Return [x, y] of the center of cell containing provided text 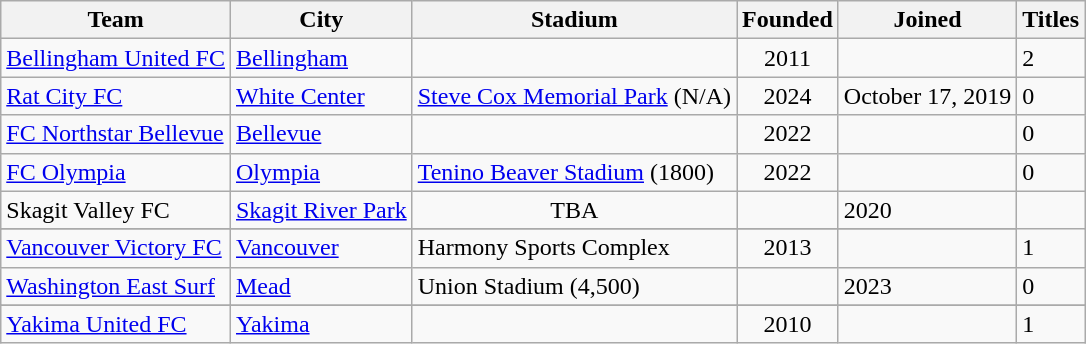
Bellevue [321, 134]
Skagit River Park [321, 210]
Rat City FC [116, 96]
2011 [788, 58]
Harmony Sports Complex [574, 248]
Titles [1051, 20]
Olympia [321, 172]
City [321, 20]
Union Stadium (4,500) [574, 286]
Vancouver Victory FC [116, 248]
Yakima [321, 324]
Yakima United FC [116, 324]
2020 [927, 210]
October 17, 2019 [927, 96]
White Center [321, 96]
Team [116, 20]
Founded [788, 20]
Joined [927, 20]
Tenino Beaver Stadium (1800) [574, 172]
Bellingham [321, 58]
Skagit Valley FC [116, 210]
FC Olympia [116, 172]
Washington East Surf [116, 286]
2010 [788, 324]
2023 [927, 286]
Vancouver [321, 248]
Bellingham United FC [116, 58]
Mead [321, 286]
2024 [788, 96]
Steve Cox Memorial Park (N/A) [574, 96]
2 [1051, 58]
Stadium [574, 20]
TBA [574, 210]
2013 [788, 248]
FC Northstar Bellevue [116, 134]
